From the cell containing the given text, extract its center point as (X, Y) coordinate. 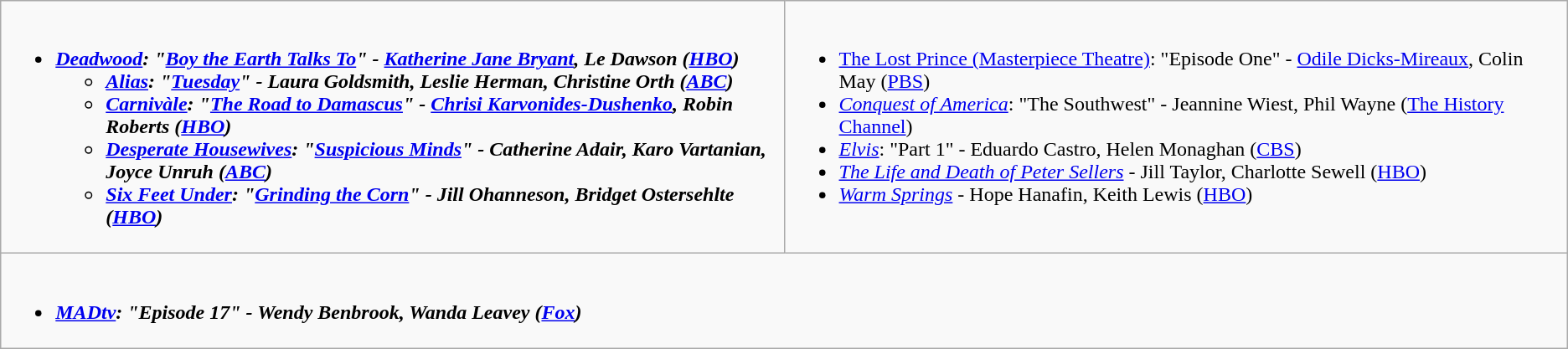
MADtv: "Episode 17" - Wendy Benbrook, Wanda Leavey (Fox) (784, 301)
